Pinpoint the cell where the given text exists, returning its (X, Y) midpoint coordinate. 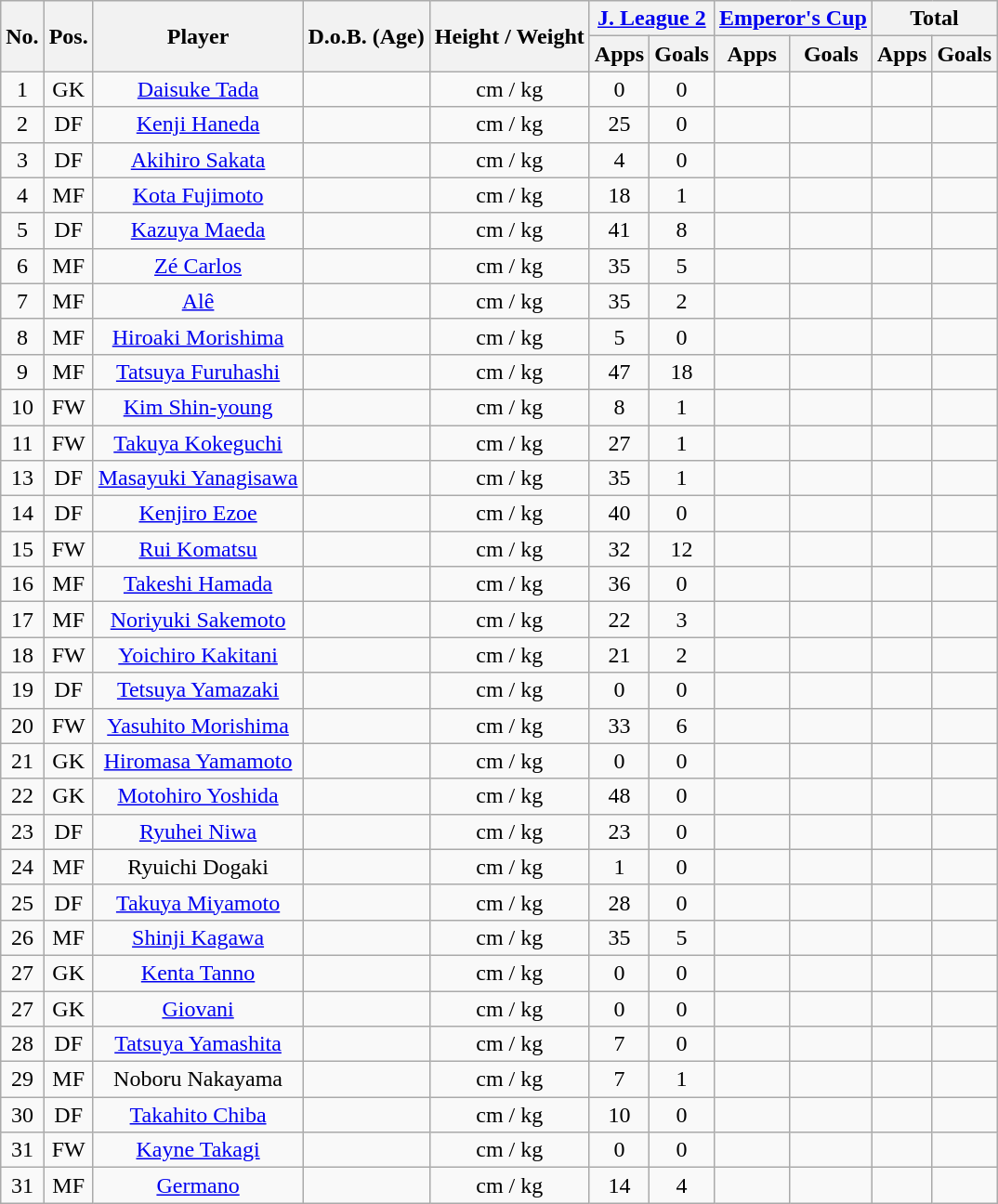
Giovani (198, 1008)
J. League 2 (651, 19)
30 (22, 1115)
Takahito Chiba (198, 1115)
Tatsuya Yamashita (198, 1044)
Hiroaki Morishima (198, 336)
32 (619, 549)
Ryuhei Niwa (198, 831)
16 (22, 584)
29 (22, 1080)
Kenjiro Ezoe (198, 514)
20 (22, 726)
17 (22, 620)
48 (619, 796)
Alê (198, 301)
40 (619, 514)
Player (198, 36)
15 (22, 549)
Height / Weight (509, 36)
Germano (198, 1185)
Masayuki Yanagisawa (198, 478)
Noboru Nakayama (198, 1080)
D.o.B. (Age) (366, 36)
Kota Fujimoto (198, 195)
36 (619, 584)
24 (22, 867)
Noriyuki Sakemoto (198, 620)
Yasuhito Morishima (198, 726)
19 (22, 690)
33 (619, 726)
Kazuya Maeda (198, 230)
Shinji Kagawa (198, 937)
41 (619, 230)
Akihiro Sakata (198, 160)
Emperor's Cup (793, 19)
Kenta Tanno (198, 973)
47 (619, 372)
Rui Komatsu (198, 549)
Kim Shin-young (198, 407)
26 (22, 937)
Takuya Kokeguchi (198, 443)
Takeshi Hamada (198, 584)
13 (22, 478)
Daisuke Tada (198, 89)
Kayne Takagi (198, 1150)
Zé Carlos (198, 266)
Hiromasa Yamamoto (198, 761)
Tatsuya Furuhashi (198, 372)
12 (682, 549)
Kenji Haneda (198, 124)
Pos. (69, 36)
9 (22, 372)
Takuya Miyamoto (198, 902)
Ryuichi Dogaki (198, 867)
Yoichiro Kakitani (198, 655)
No. (22, 36)
Motohiro Yoshida (198, 796)
Tetsuya Yamazaki (198, 690)
Total (934, 19)
11 (22, 443)
